Determine the [X, Y] coordinate at the center of the cell enclosing the given text.  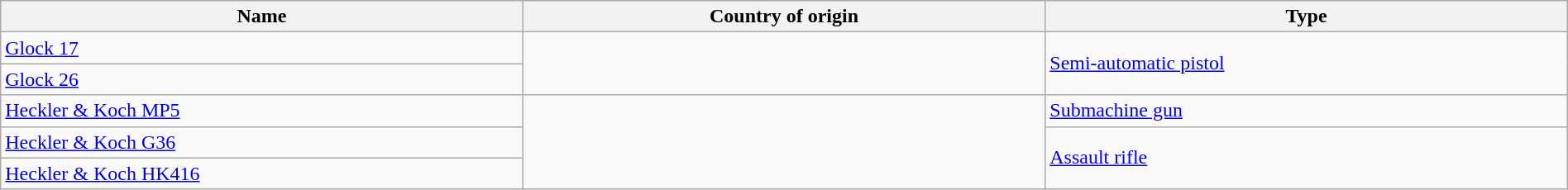
Name [262, 17]
Semi-automatic pistol [1307, 64]
Country of origin [784, 17]
Glock 17 [262, 48]
Heckler & Koch G36 [262, 142]
Heckler & Koch MP5 [262, 111]
Glock 26 [262, 79]
Assault rifle [1307, 158]
Heckler & Koch HK416 [262, 173]
Type [1307, 17]
Submachine gun [1307, 111]
